Search for the cell housing the specified text and yield its [x, y] center coordinate. 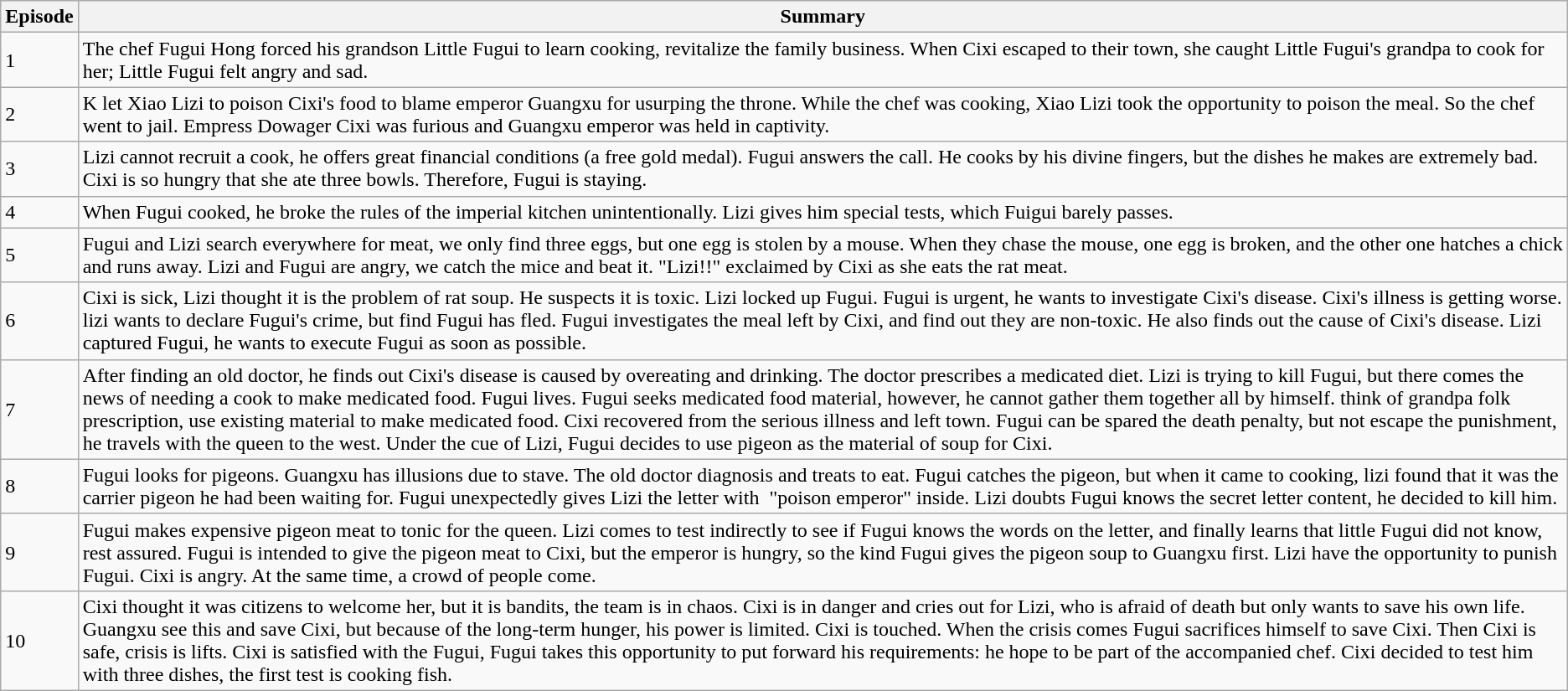
10 [39, 640]
Episode [39, 17]
1 [39, 60]
9 [39, 552]
8 [39, 486]
2 [39, 114]
When Fugui cooked, he broke the rules of the imperial kitchen unintentionally. Lizi gives him special tests, which Fuigui barely passes. [823, 212]
4 [39, 212]
6 [39, 321]
7 [39, 409]
5 [39, 255]
3 [39, 169]
Summary [823, 17]
